Identify which cell holds the provided text, then report its (x, y) central coordinate. 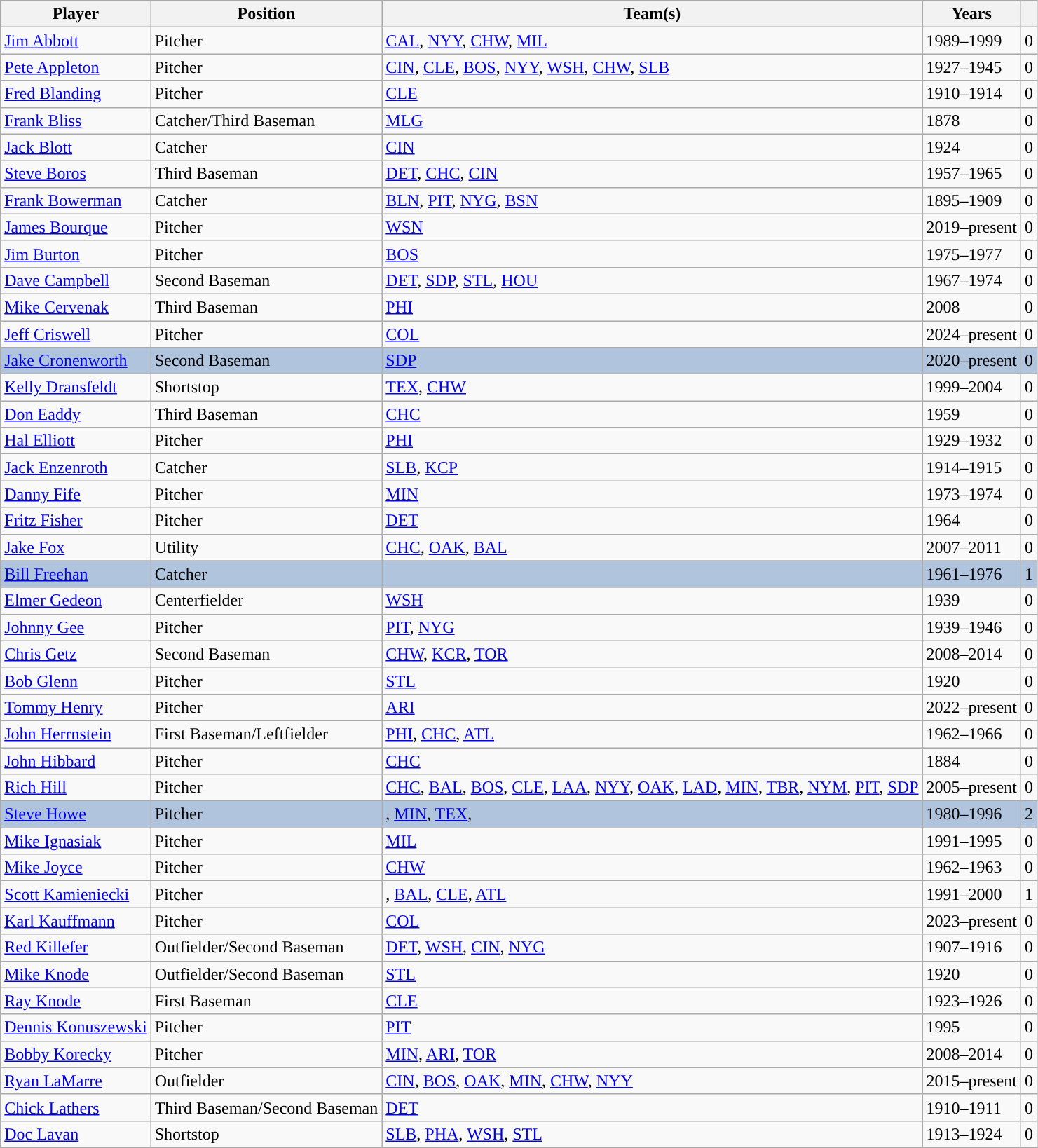
1959 (971, 414)
CAL, NYY, CHW, MIL (652, 41)
CIN, CLE, BOS, NYY, WSH, CHW, SLB (652, 67)
Karl Kauffmann (76, 921)
Player (76, 14)
Fred Blanding (76, 94)
Team(s) (652, 14)
Position (266, 14)
Ryan LaMarre (76, 1081)
1939–1946 (971, 627)
Scott Kamieniecki (76, 894)
Years (971, 14)
1924 (971, 147)
BLN, PIT, NYG, BSN (652, 200)
Steve Howe (76, 814)
Mike Joyce (76, 868)
Catcher/Third Baseman (266, 121)
Bobby Korecky (76, 1054)
BOS (652, 254)
Bob Glenn (76, 681)
Johnny Gee (76, 627)
, MIN, TEX, (652, 814)
Fritz Fisher (76, 521)
2020–present (971, 361)
SLB, PHA, WSH, STL (652, 1134)
Pete Appleton (76, 67)
James Bourque (76, 227)
CIN, BOS, OAK, MIN, CHW, NYY (652, 1081)
John Herrnstein (76, 734)
2019–present (971, 227)
1923–1926 (971, 1001)
Outfielder (266, 1081)
2 (1029, 814)
1929–1932 (971, 441)
2024–present (971, 334)
Dave Campbell (76, 280)
1967–1974 (971, 280)
2023–present (971, 921)
Jake Fox (76, 547)
Kelly Dransfeldt (76, 388)
First Baseman (266, 1001)
Third Baseman/Second Baseman (266, 1107)
Mike Knode (76, 974)
Dennis Konuszewski (76, 1027)
Rich Hill (76, 788)
1884 (971, 760)
SLB, KCP (652, 467)
Frank Bliss (76, 121)
Jim Burton (76, 254)
Ray Knode (76, 1001)
Chick Lathers (76, 1107)
2008 (971, 307)
Danny Fife (76, 494)
1927–1945 (971, 67)
Jack Enzenroth (76, 467)
1910–1911 (971, 1107)
2022–present (971, 707)
1964 (971, 521)
Elmer Gedeon (76, 601)
WSH (652, 601)
2007–2011 (971, 547)
1914–1915 (971, 467)
CHW, KCR, TOR (652, 654)
Tommy Henry (76, 707)
MIN (652, 494)
DET, WSH, CIN, NYG (652, 948)
Don Eaddy (76, 414)
DET, CHC, CIN (652, 174)
Chris Getz (76, 654)
CHC, OAK, BAL (652, 547)
PIT (652, 1027)
1989–1999 (971, 41)
MIN, ARI, TOR (652, 1054)
Jim Abbott (76, 41)
First Baseman/Leftfielder (266, 734)
1939 (971, 601)
MLG (652, 121)
1991–1995 (971, 841)
1991–2000 (971, 894)
1910–1914 (971, 94)
1895–1909 (971, 200)
1973–1974 (971, 494)
Red Killefer (76, 948)
Hal Elliott (76, 441)
Frank Bowerman (76, 200)
ARI (652, 707)
Jack Blott (76, 147)
2015–present (971, 1081)
Jake Cronenworth (76, 361)
Doc Lavan (76, 1134)
1957–1965 (971, 174)
1980–1996 (971, 814)
Jeff Criswell (76, 334)
Centerfielder (266, 601)
1975–1977 (971, 254)
SDP (652, 361)
Steve Boros (76, 174)
1962–1966 (971, 734)
CHW (652, 868)
TEX, CHW (652, 388)
CHC, BAL, BOS, CLE, LAA, NYY, OAK, LAD, MIN, TBR, NYM, PIT, SDP (652, 788)
WSN (652, 227)
MIL (652, 841)
Mike Ignasiak (76, 841)
Mike Cervenak (76, 307)
PHI, CHC, ATL (652, 734)
CIN (652, 147)
1961–1976 (971, 574)
Bill Freehan (76, 574)
John Hibbard (76, 760)
, BAL, CLE, ATL (652, 894)
1999–2004 (971, 388)
1907–1916 (971, 948)
1878 (971, 121)
PIT, NYG (652, 627)
1913–1924 (971, 1134)
Utility (266, 547)
2005–present (971, 788)
DET, SDP, STL, HOU (652, 280)
1995 (971, 1027)
1962–1963 (971, 868)
